Return the (x, y) coordinate for the center point of the cell that contains the specified text.  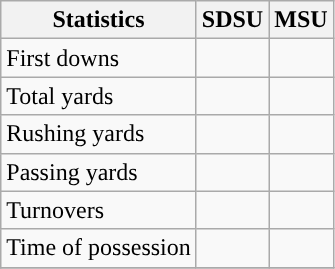
Statistics (99, 20)
Total yards (99, 96)
Turnovers (99, 210)
SDSU (232, 20)
Passing yards (99, 172)
First downs (99, 58)
Time of possession (99, 248)
Rushing yards (99, 134)
MSU (301, 20)
